Provide the (x, y) coordinate of the cell's center where the given text is located.  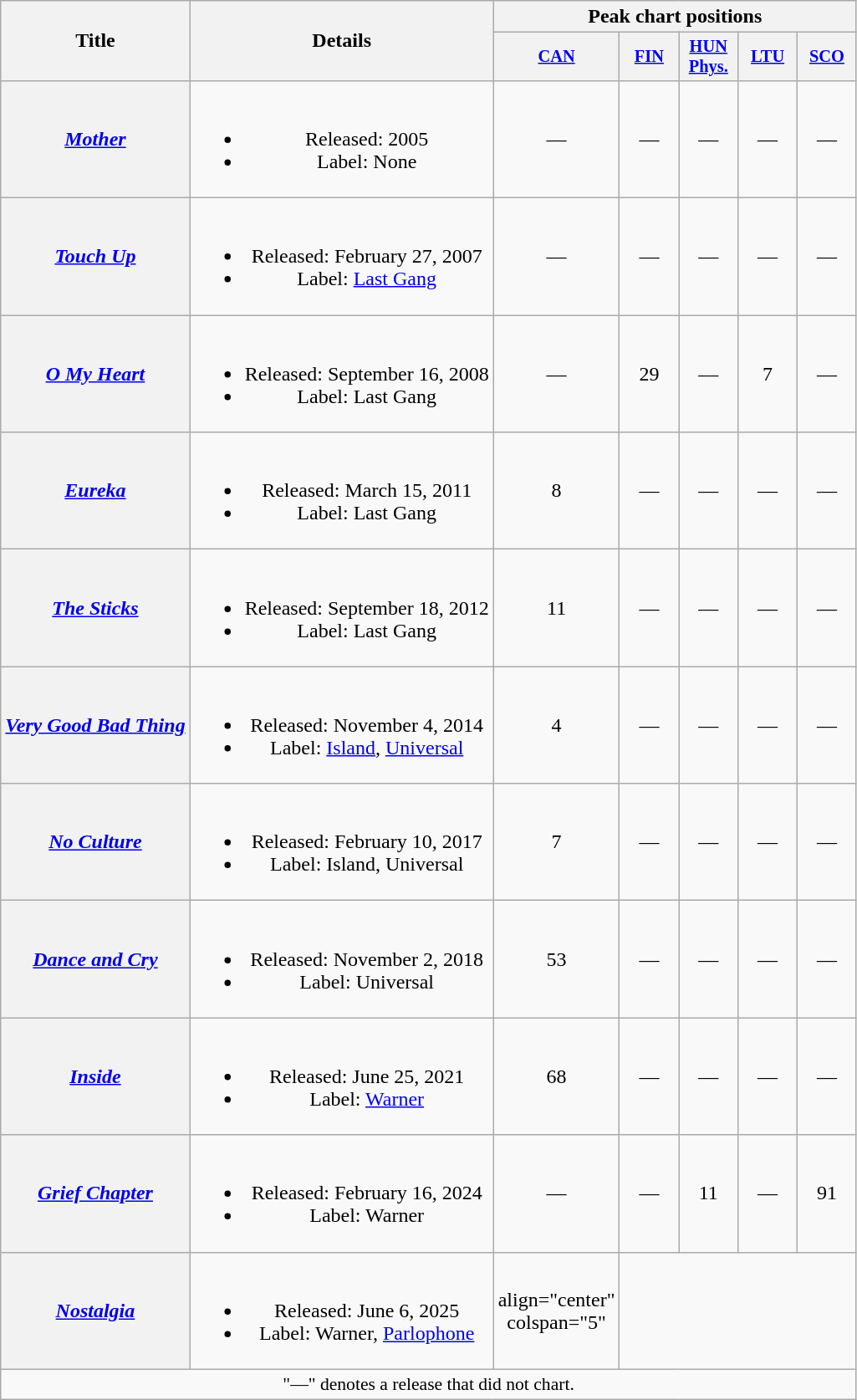
Touch Up (95, 257)
O My Heart (95, 374)
Title (95, 41)
Eureka (95, 491)
68 (557, 1076)
Released: February 10, 2017Label: Island, Universal (341, 842)
Released: 2005Label: None (341, 139)
Mother (95, 139)
CAN (557, 57)
The Sticks (95, 608)
Released: September 16, 2008Label: Last Gang (341, 374)
Released: February 16, 2024Label: Warner (341, 1193)
Released: March 15, 2011Label: Last Gang (341, 491)
29 (649, 374)
Grief Chapter (95, 1193)
Inside (95, 1076)
8 (557, 491)
FIN (649, 57)
align="center" colspan="5" (557, 1311)
Peak chart positions (675, 17)
Released: September 18, 2012Label: Last Gang (341, 608)
HUNPhys. (709, 57)
Released: June 25, 2021Label: Warner (341, 1076)
53 (557, 959)
Released: November 2, 2018Label: Universal (341, 959)
Nostalgia (95, 1311)
No Culture (95, 842)
Released: November 4, 2014Label: Island, Universal (341, 725)
"—" denotes a release that did not chart. (429, 1384)
4 (557, 725)
Details (341, 41)
Released: June 6, 2025Label: Warner, Parlophone (341, 1311)
Dance and Cry (95, 959)
91 (828, 1193)
Released: February 27, 2007Label: Last Gang (341, 257)
LTU (768, 57)
SCO (828, 57)
Very Good Bad Thing (95, 725)
